For the text-containing cell, return its midpoint in [x, y] coordinate format. 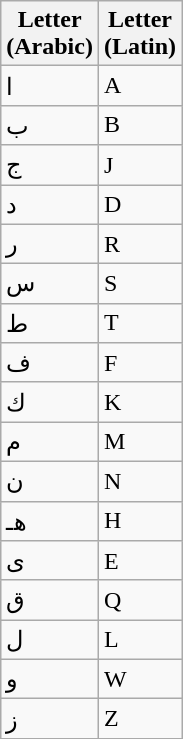
و [50, 679]
ك [50, 402]
D [140, 204]
Letter(Arabic) [50, 34]
ا [50, 86]
N [140, 481]
Letter(Latin) [140, 34]
A [140, 86]
K [140, 402]
ق [50, 600]
J [140, 165]
R [140, 244]
Q [140, 600]
ى [50, 561]
Z [140, 719]
د [50, 204]
هـ [50, 521]
ط [50, 323]
ف [50, 363]
ن [50, 481]
ز [50, 719]
B [140, 125]
T [140, 323]
E [140, 561]
F [140, 363]
W [140, 679]
س [50, 284]
م [50, 442]
ب [50, 125]
S [140, 284]
ر [50, 244]
H [140, 521]
ج [50, 165]
ل [50, 640]
L [140, 640]
M [140, 442]
